Determine the [X, Y] coordinate at the center of the cell enclosing the given text.  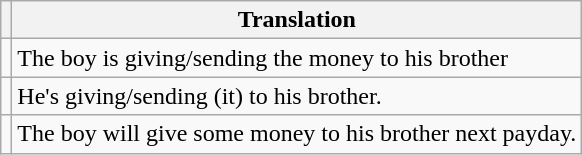
The boy will give some money to his brother next payday. [297, 134]
The boy is giving/sending the money to his brother [297, 58]
Translation [297, 20]
He's giving/sending (it) to his brother. [297, 96]
